Detect which cell encompasses the target text, then output its (x, y) center coordinate. 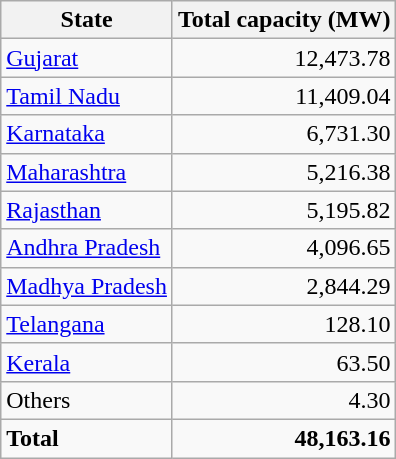
Rajasthan (87, 210)
4,096.65 (284, 248)
48,163.16 (284, 438)
Andhra Pradesh (87, 248)
6,731.30 (284, 134)
63.50 (284, 362)
Kerala (87, 362)
4.30 (284, 400)
Karnataka (87, 134)
12,473.78 (284, 58)
11,409.04 (284, 96)
Telangana (87, 324)
128.10 (284, 324)
5,195.82 (284, 210)
Others (87, 400)
Gujarat (87, 58)
Total (87, 438)
Maharashtra (87, 172)
State (87, 20)
Madhya Pradesh (87, 286)
2,844.29 (284, 286)
5,216.38 (284, 172)
Tamil Nadu (87, 96)
Total capacity (MW) (284, 20)
